Determine the [X, Y] coordinate at the center of the cell enclosing the given text.  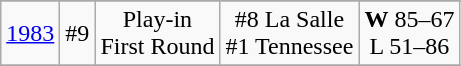
Play-inFirst Round [158, 34]
#8 La Salle#1 Tennessee [290, 34]
W 85–67L 51–86 [410, 34]
#9 [78, 34]
1983 [30, 34]
